For the text-containing cell, return its midpoint in (x, y) coordinate format. 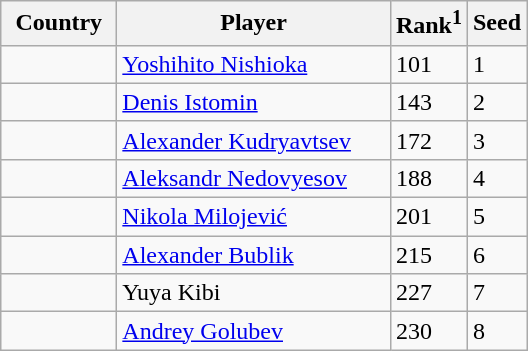
215 (428, 255)
188 (428, 178)
Alexander Kudryavtsev (254, 140)
2 (496, 102)
Denis Istomin (254, 102)
8 (496, 331)
Nikola Milojević (254, 217)
Yuya Kibi (254, 293)
Aleksandr Nedovyesov (254, 178)
Andrey Golubev (254, 331)
Alexander Bublik (254, 255)
Country (59, 24)
Seed (496, 24)
227 (428, 293)
5 (496, 217)
3 (496, 140)
6 (496, 255)
143 (428, 102)
172 (428, 140)
1 (496, 64)
230 (428, 331)
7 (496, 293)
Player (254, 24)
101 (428, 64)
4 (496, 178)
201 (428, 217)
Rank1 (428, 24)
Yoshihito Nishioka (254, 64)
